For the text-containing cell, return its midpoint in [x, y] coordinate format. 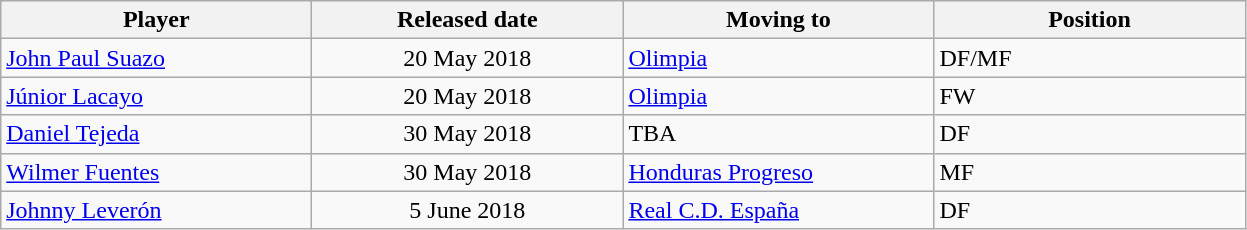
TBA [778, 134]
Released date [468, 20]
5 June 2018 [468, 210]
MF [1090, 172]
John Paul Suazo [156, 58]
FW [1090, 96]
Real C.D. España [778, 210]
Júnior Lacayo [156, 96]
Position [1090, 20]
Honduras Progreso [778, 172]
Johnny Leverón [156, 210]
Daniel Tejeda [156, 134]
Player [156, 20]
Moving to [778, 20]
Wilmer Fuentes [156, 172]
DF/MF [1090, 58]
